Pinpoint the cell where the given text exists, returning its [x, y] midpoint coordinate. 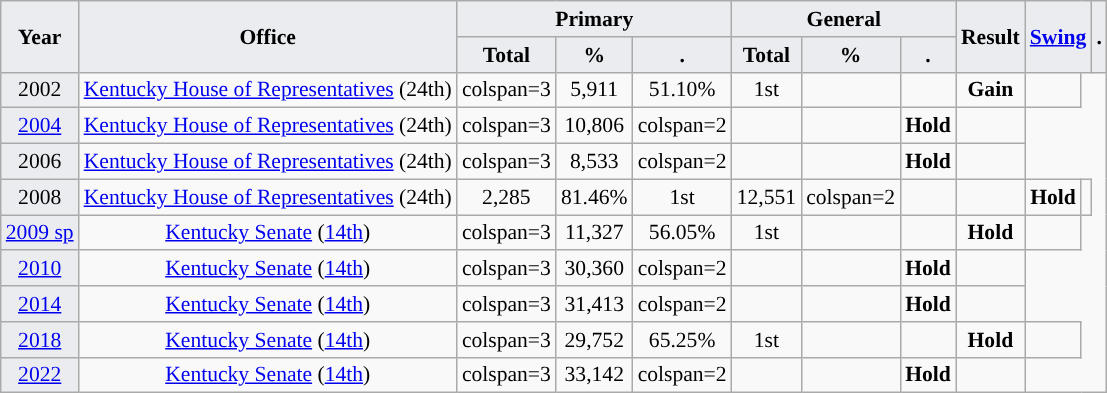
29,752 [594, 340]
2022 [40, 375]
11,327 [594, 233]
Office [268, 36]
2014 [40, 304]
81.46% [594, 197]
10,806 [594, 126]
Year [40, 36]
Result [990, 36]
31,413 [594, 304]
8,533 [594, 162]
56.05% [682, 233]
General [844, 19]
51.10% [682, 90]
33,142 [594, 375]
2006 [40, 162]
65.25% [682, 340]
Primary [594, 19]
2,285 [506, 197]
2004 [40, 126]
Gain [990, 90]
Swing [1058, 36]
2009 sp [40, 233]
2008 [40, 197]
2018 [40, 340]
2002 [40, 90]
30,360 [594, 269]
5,911 [594, 90]
12,551 [766, 197]
2010 [40, 269]
